Output the [X, Y] coordinate of the center of the cell containing the given text.  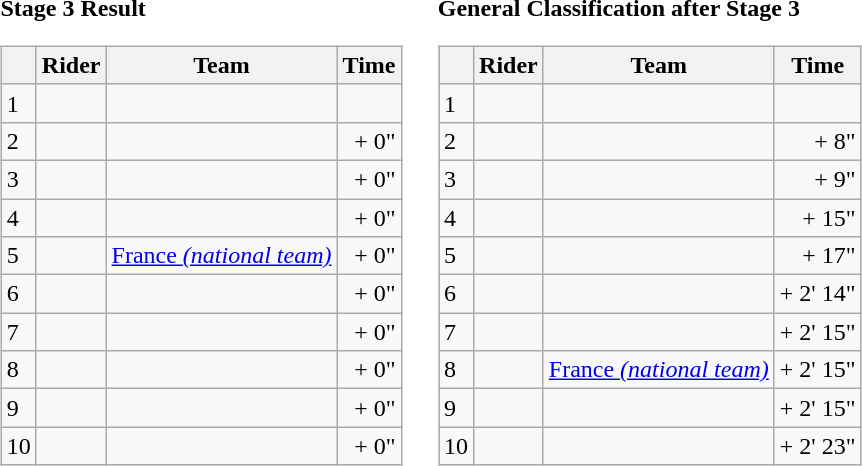
+ 2' 23" [818, 446]
+ 9" [818, 179]
+ 15" [818, 217]
+ 17" [818, 256]
+ 8" [818, 141]
+ 2' 14" [818, 294]
